Identify which cell holds the provided text, then report its [X, Y] central coordinate. 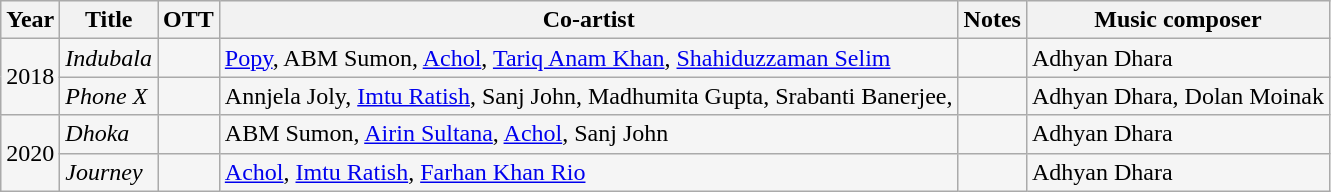
Adhyan Dhara, Dolan Moinak [1178, 96]
OTT [189, 20]
Year [30, 20]
ABM Sumon, Airin Sultana, Achol, Sanj John [588, 134]
Indubala [109, 58]
Annjela Joly, Imtu Ratish, Sanj John, Madhumita Gupta, Srabanti Banerjee, [588, 96]
2020 [30, 153]
Co-artist [588, 20]
Achol, Imtu Ratish, Farhan Khan Rio [588, 172]
Music composer [1178, 20]
Popy, ABM Sumon, Achol, Tariq Anam Khan, Shahiduzzaman Selim [588, 58]
Phone X [109, 96]
Dhoka [109, 134]
Journey [109, 172]
2018 [30, 77]
Title [109, 20]
Notes [992, 20]
